Scan for the cell matching the given text and deliver its (X, Y) coordinate at center. 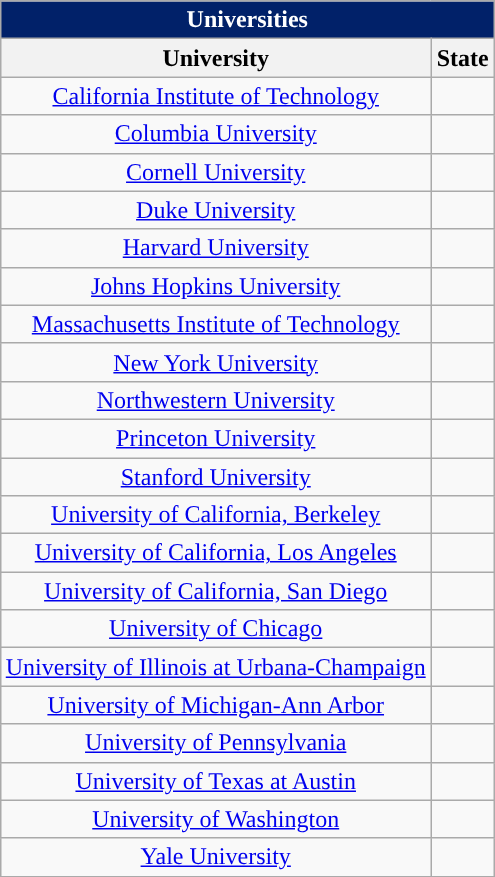
Cornell University (216, 172)
University of Michigan-Ann Arbor (216, 705)
New York University (216, 362)
Massachusetts Institute of Technology (216, 324)
University of Illinois at Urbana-Champaign (216, 667)
Northwestern University (216, 400)
University of Washington (216, 819)
University of California, Berkeley (216, 515)
University of Chicago (216, 629)
Columbia University (216, 134)
Duke University (216, 210)
State (462, 58)
University of Texas at Austin (216, 781)
Princeton University (216, 438)
University of Pennsylvania (216, 743)
Stanford University (216, 477)
University of California, San Diego (216, 591)
California Institute of Technology (216, 96)
University (216, 58)
Johns Hopkins University (216, 286)
Harvard University (216, 248)
University of California, Los Angeles (216, 553)
Universities (247, 20)
Yale University (216, 857)
